Identify which cell holds the provided text, then report its (X, Y) central coordinate. 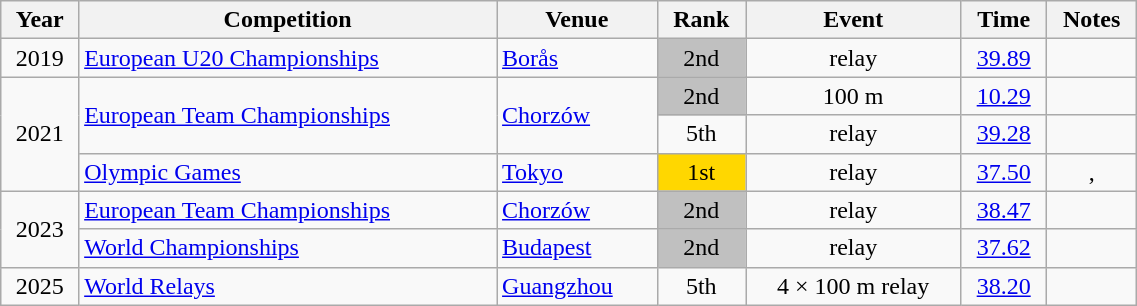
2025 (40, 286)
38.20 (1004, 286)
Notes (1092, 20)
Venue (577, 20)
39.89 (1004, 58)
Guangzhou (577, 286)
38.47 (1004, 210)
Time (1004, 20)
39.28 (1004, 134)
Tokyo (577, 172)
2021 (40, 134)
World Relays (288, 286)
1st (701, 172)
Rank (701, 20)
Event (854, 20)
2023 (40, 229)
4 × 100 m relay (854, 286)
Olympic Games (288, 172)
Competition (288, 20)
37.62 (1004, 248)
37.50 (1004, 172)
, (1092, 172)
Year (40, 20)
World Championships (288, 248)
European U20 Championships (288, 58)
Budapest (577, 248)
100 m (854, 96)
10.29 (1004, 96)
Borås (577, 58)
2019 (40, 58)
